Return [x, y] of the center of cell containing provided text 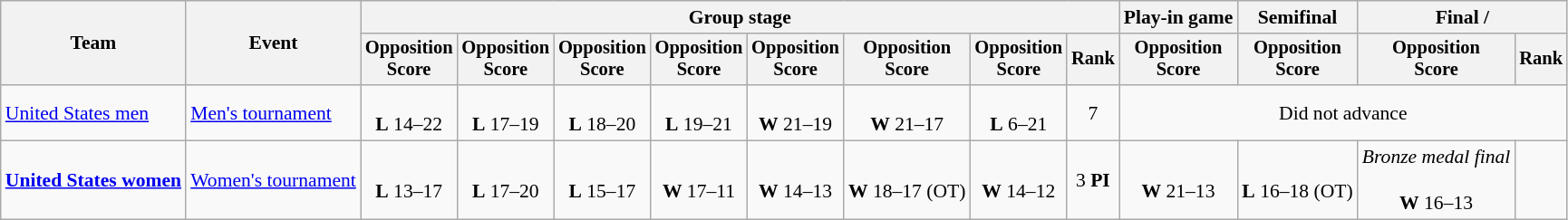
3 PI [1093, 181]
W 17–11 [700, 181]
L 16–18 (OT) [1297, 181]
Women's tournament [274, 181]
Play-in game [1178, 17]
United States men [93, 112]
Bronze medal finalW 16–13 [1437, 181]
Semifinal [1297, 17]
L 19–21 [700, 112]
United States women [93, 181]
L 14–22 [410, 112]
W 21–17 [907, 112]
L 18–20 [602, 112]
W 14–12 [1019, 181]
W 14–13 [796, 181]
L 6–21 [1019, 112]
Did not advance [1343, 112]
Team [93, 43]
W 18–17 (OT) [907, 181]
L 17–19 [506, 112]
Final / [1463, 17]
Group stage [740, 17]
Event [274, 43]
L 17–20 [506, 181]
Men's tournament [274, 112]
L 13–17 [410, 181]
W 21–13 [1178, 181]
W 21–19 [796, 112]
L 15–17 [602, 181]
7 [1093, 112]
